Capture the cell that displays the provided text and extract its (x, y) central coordinate. 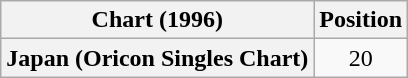
Japan (Oricon Singles Chart) (158, 58)
Position (361, 20)
Chart (1996) (158, 20)
20 (361, 58)
